Determine the (X, Y) coordinate at the center of the cell enclosing the given text.  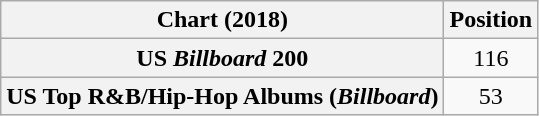
Position (491, 20)
US Top R&B/Hip-Hop Albums (Billboard) (222, 96)
53 (491, 96)
US Billboard 200 (222, 58)
Chart (2018) (222, 20)
116 (491, 58)
